For the text-containing cell, return its midpoint in (x, y) coordinate format. 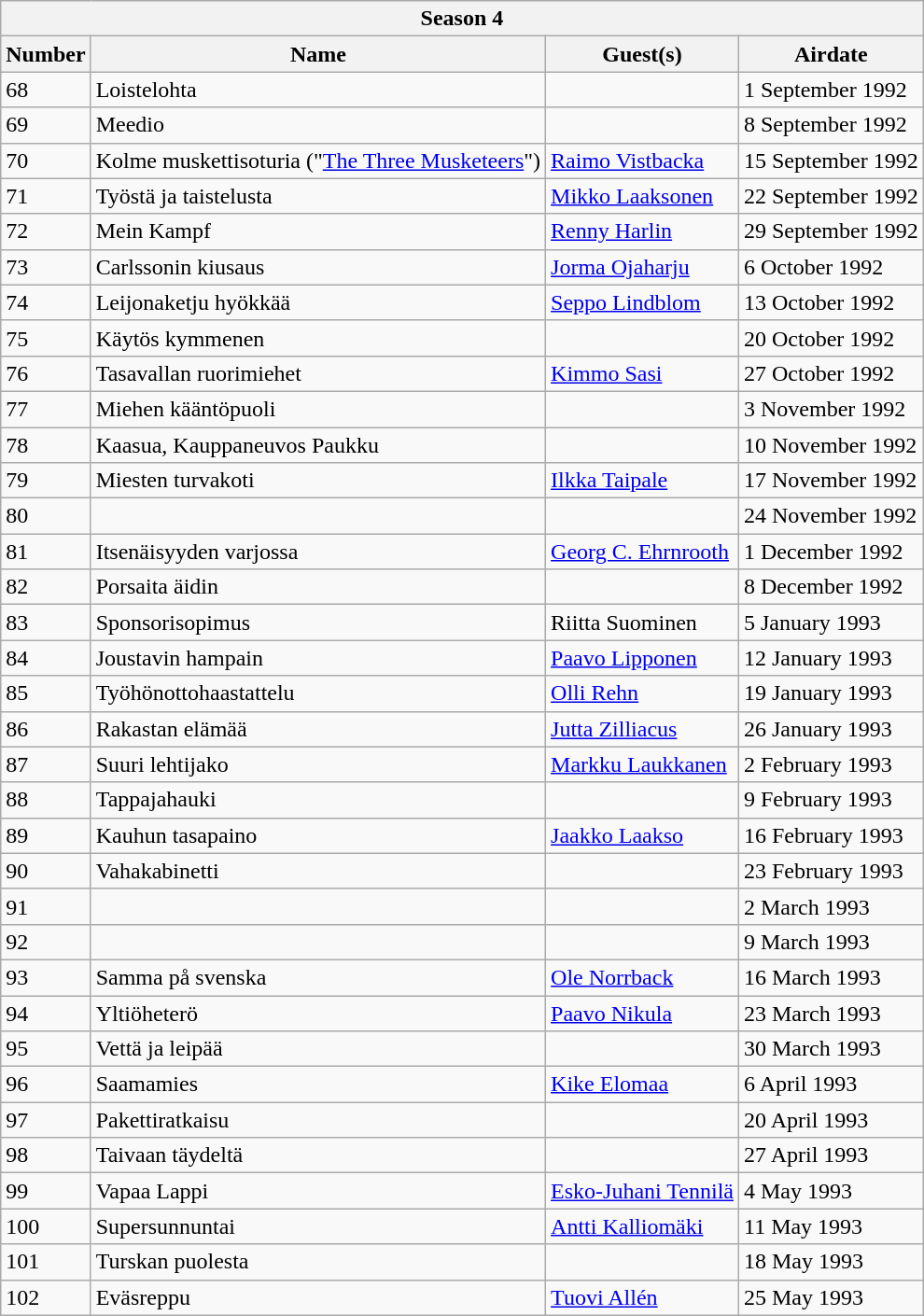
Turskan puolesta (317, 1262)
97 (46, 1120)
Jutta Zilliacus (642, 729)
Meedio (317, 125)
16 March 1993 (831, 977)
Paavo Lipponen (642, 658)
6 April 1993 (831, 1085)
92 (46, 942)
30 March 1993 (831, 1049)
Jorma Ojaharju (642, 267)
80 (46, 516)
Ole Norrback (642, 977)
12 January 1993 (831, 658)
Carlssonin kiusaus (317, 267)
68 (46, 90)
70 (46, 161)
23 February 1993 (831, 871)
Työhönottohaastattelu (317, 693)
93 (46, 977)
Mein Kampf (317, 231)
Miesten turvakoti (317, 481)
Työstä ja taistelusta (317, 196)
29 September 1992 (831, 231)
Loistelohta (317, 90)
Jaakko Laakso (642, 835)
79 (46, 481)
Pakettiratkaisu (317, 1120)
Kolme muskettisoturia ("The Three Musketeers") (317, 161)
Name (317, 54)
Vahakabinetti (317, 871)
74 (46, 302)
9 February 1993 (831, 800)
Ilkka Taipale (642, 481)
Kike Elomaa (642, 1085)
Raimo Vistbacka (642, 161)
69 (46, 125)
20 October 1992 (831, 338)
Georg C. Ehrnrooth (642, 552)
Olli Rehn (642, 693)
90 (46, 871)
Porsaita äidin (317, 587)
17 November 1992 (831, 481)
Itsenäisyyden varjossa (317, 552)
Joustavin hampain (317, 658)
Tasavallan ruorimiehet (317, 373)
27 April 1993 (831, 1155)
88 (46, 800)
82 (46, 587)
Airdate (831, 54)
78 (46, 445)
91 (46, 906)
2 March 1993 (831, 906)
Sponsorisopimus (317, 623)
5 January 1993 (831, 623)
10 November 1992 (831, 445)
75 (46, 338)
Suuri lehtijako (317, 764)
27 October 1992 (831, 373)
72 (46, 231)
81 (46, 552)
87 (46, 764)
8 September 1992 (831, 125)
Paavo Nikula (642, 1013)
Vettä ja leipää (317, 1049)
26 January 1993 (831, 729)
Tappajahauki (317, 800)
100 (46, 1226)
Supersunnuntai (317, 1226)
Season 4 (462, 19)
Eväsreppu (317, 1297)
86 (46, 729)
6 October 1992 (831, 267)
73 (46, 267)
98 (46, 1155)
101 (46, 1262)
1 September 1992 (831, 90)
89 (46, 835)
Vapaa Lappi (317, 1191)
85 (46, 693)
96 (46, 1085)
102 (46, 1297)
18 May 1993 (831, 1262)
20 April 1993 (831, 1120)
Käytös kymmenen (317, 338)
Samma på svenska (317, 977)
23 March 1993 (831, 1013)
8 December 1992 (831, 587)
99 (46, 1191)
95 (46, 1049)
11 May 1993 (831, 1226)
15 September 1992 (831, 161)
Saamamies (317, 1085)
Seppo Lindblom (642, 302)
2 February 1993 (831, 764)
Number (46, 54)
Esko-Juhani Tennilä (642, 1191)
Antti Kalliomäki (642, 1226)
22 September 1992 (831, 196)
Renny Harlin (642, 231)
3 November 1992 (831, 409)
9 March 1993 (831, 942)
94 (46, 1013)
Leijonaketju hyökkää (317, 302)
83 (46, 623)
Kimmo Sasi (642, 373)
76 (46, 373)
77 (46, 409)
16 February 1993 (831, 835)
71 (46, 196)
Tuovi Allén (642, 1297)
Riitta Suominen (642, 623)
Miehen kääntöpuoli (317, 409)
1 December 1992 (831, 552)
Kauhun tasapaino (317, 835)
Rakastan elämää (317, 729)
84 (46, 658)
13 October 1992 (831, 302)
Guest(s) (642, 54)
Taivaan täydeltä (317, 1155)
4 May 1993 (831, 1191)
Yltiöheterö (317, 1013)
Kaasua, Kauppaneuvos Paukku (317, 445)
Mikko Laaksonen (642, 196)
24 November 1992 (831, 516)
25 May 1993 (831, 1297)
19 January 1993 (831, 693)
Markku Laukkanen (642, 764)
